Extract the [X, Y] coordinate from the center of the cell holding the provided text.  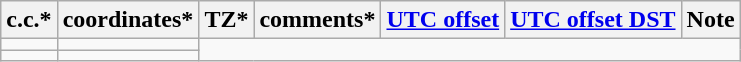
c.c.* [29, 20]
UTC offset DST [593, 20]
UTC offset [443, 20]
TZ* [226, 20]
comments* [318, 20]
coordinates* [128, 20]
Note [710, 20]
